Detect which cell encompasses the target text, then output its (x, y) center coordinate. 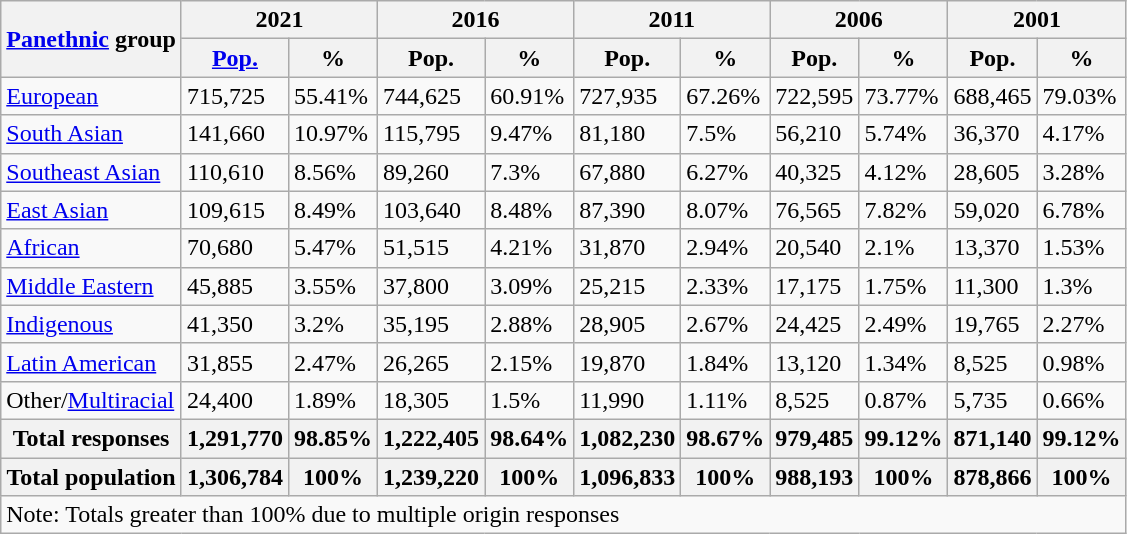
6.78% (1082, 210)
98.85% (332, 438)
67,880 (628, 172)
103,640 (432, 210)
2.94% (726, 248)
2.88% (530, 324)
13,370 (992, 248)
115,795 (432, 134)
5.47% (332, 248)
7.5% (726, 134)
Southeast Asian (92, 172)
31,870 (628, 248)
7.82% (904, 210)
Total responses (92, 438)
5.74% (904, 134)
109,615 (234, 210)
Total population (92, 477)
8.48% (530, 210)
Panethnic group (92, 39)
1,306,784 (234, 477)
1,096,833 (628, 477)
2.1% (904, 248)
744,625 (432, 96)
24,425 (814, 324)
Latin American (92, 362)
81,180 (628, 134)
10.97% (332, 134)
1.89% (332, 400)
2.15% (530, 362)
715,725 (234, 96)
87,390 (628, 210)
141,660 (234, 134)
28,605 (992, 172)
3.09% (530, 286)
8.56% (332, 172)
Middle Eastern (92, 286)
13,120 (814, 362)
19,765 (992, 324)
3.28% (1082, 172)
2021 (279, 20)
98.67% (726, 438)
Other/Multiracial (92, 400)
89,260 (432, 172)
28,905 (628, 324)
9.47% (530, 134)
26,265 (432, 362)
Note: Totals greater than 100% due to multiple origin responses (564, 515)
37,800 (432, 286)
878,866 (992, 477)
4.12% (904, 172)
1,291,770 (234, 438)
988,193 (814, 477)
0.87% (904, 400)
2.67% (726, 324)
1.5% (530, 400)
Indigenous (92, 324)
5,735 (992, 400)
6.27% (726, 172)
1.75% (904, 286)
0.66% (1082, 400)
4.17% (1082, 134)
17,175 (814, 286)
2001 (1037, 20)
40,325 (814, 172)
1.3% (1082, 286)
East Asian (92, 210)
45,885 (234, 286)
2006 (859, 20)
8.49% (332, 210)
2.47% (332, 362)
70,680 (234, 248)
79.03% (1082, 96)
67.26% (726, 96)
18,305 (432, 400)
19,870 (628, 362)
1,222,405 (432, 438)
2.27% (1082, 324)
35,195 (432, 324)
1.34% (904, 362)
25,215 (628, 286)
20,540 (814, 248)
1,239,220 (432, 477)
2016 (476, 20)
727,935 (628, 96)
56,210 (814, 134)
76,565 (814, 210)
31,855 (234, 362)
3.55% (332, 286)
2.33% (726, 286)
South Asian (92, 134)
688,465 (992, 96)
2.49% (904, 324)
73.77% (904, 96)
98.64% (530, 438)
2011 (672, 20)
979,485 (814, 438)
110,610 (234, 172)
European (92, 96)
African (92, 248)
3.2% (332, 324)
1.11% (726, 400)
1.84% (726, 362)
41,350 (234, 324)
11,990 (628, 400)
1,082,230 (628, 438)
0.98% (1082, 362)
4.21% (530, 248)
871,140 (992, 438)
11,300 (992, 286)
60.91% (530, 96)
36,370 (992, 134)
7.3% (530, 172)
722,595 (814, 96)
1.53% (1082, 248)
55.41% (332, 96)
8.07% (726, 210)
59,020 (992, 210)
51,515 (432, 248)
24,400 (234, 400)
